Capture the cell that displays the provided text and extract its [X, Y] central coordinate. 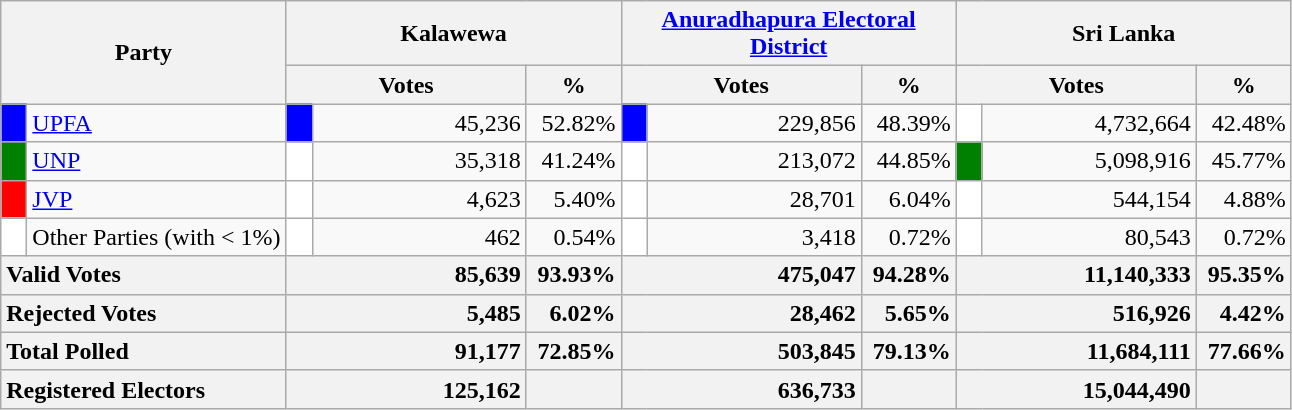
41.24% [574, 161]
503,845 [741, 351]
JVP [156, 199]
77.66% [1244, 351]
0.54% [574, 237]
42.48% [1244, 123]
544,154 [1089, 199]
Total Polled [144, 351]
213,072 [754, 161]
Rejected Votes [144, 313]
48.39% [908, 123]
Registered Electors [144, 389]
28,462 [741, 313]
95.35% [1244, 275]
28,701 [754, 199]
80,543 [1089, 237]
4.88% [1244, 199]
Sri Lanka [1124, 34]
15,044,490 [1076, 389]
636,733 [741, 389]
4,623 [419, 199]
85,639 [406, 275]
79.13% [908, 351]
4.42% [1244, 313]
462 [419, 237]
35,318 [419, 161]
45.77% [1244, 161]
3,418 [754, 237]
6.04% [908, 199]
5.65% [908, 313]
229,856 [754, 123]
94.28% [908, 275]
Kalawewa [454, 34]
516,926 [1076, 313]
Valid Votes [144, 275]
Other Parties (with < 1%) [156, 237]
11,140,333 [1076, 275]
45,236 [419, 123]
52.82% [574, 123]
4,732,664 [1089, 123]
475,047 [741, 275]
Anuradhapura Electoral District [788, 34]
125,162 [406, 389]
5,098,916 [1089, 161]
72.85% [574, 351]
Party [144, 52]
5.40% [574, 199]
UNP [156, 161]
UPFA [156, 123]
11,684,111 [1076, 351]
6.02% [574, 313]
5,485 [406, 313]
44.85% [908, 161]
91,177 [406, 351]
93.93% [574, 275]
